For the text-containing cell, return its midpoint in (x, y) coordinate format. 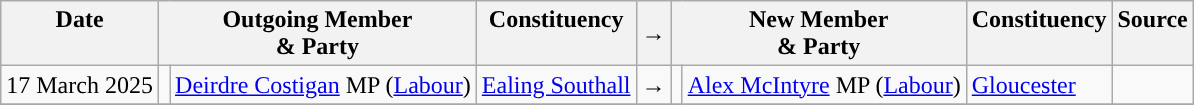
Alex McIntyre MP (Labour) (824, 85)
New Member& Party (818, 34)
Gloucester (1039, 85)
Date (80, 34)
Ealing Southall (556, 85)
17 March 2025 (80, 85)
Deirdre Costigan MP (Labour) (324, 85)
Outgoing Member& Party (317, 34)
Source (1152, 34)
